Scan for the cell matching the given text and deliver its [X, Y] coordinate at center. 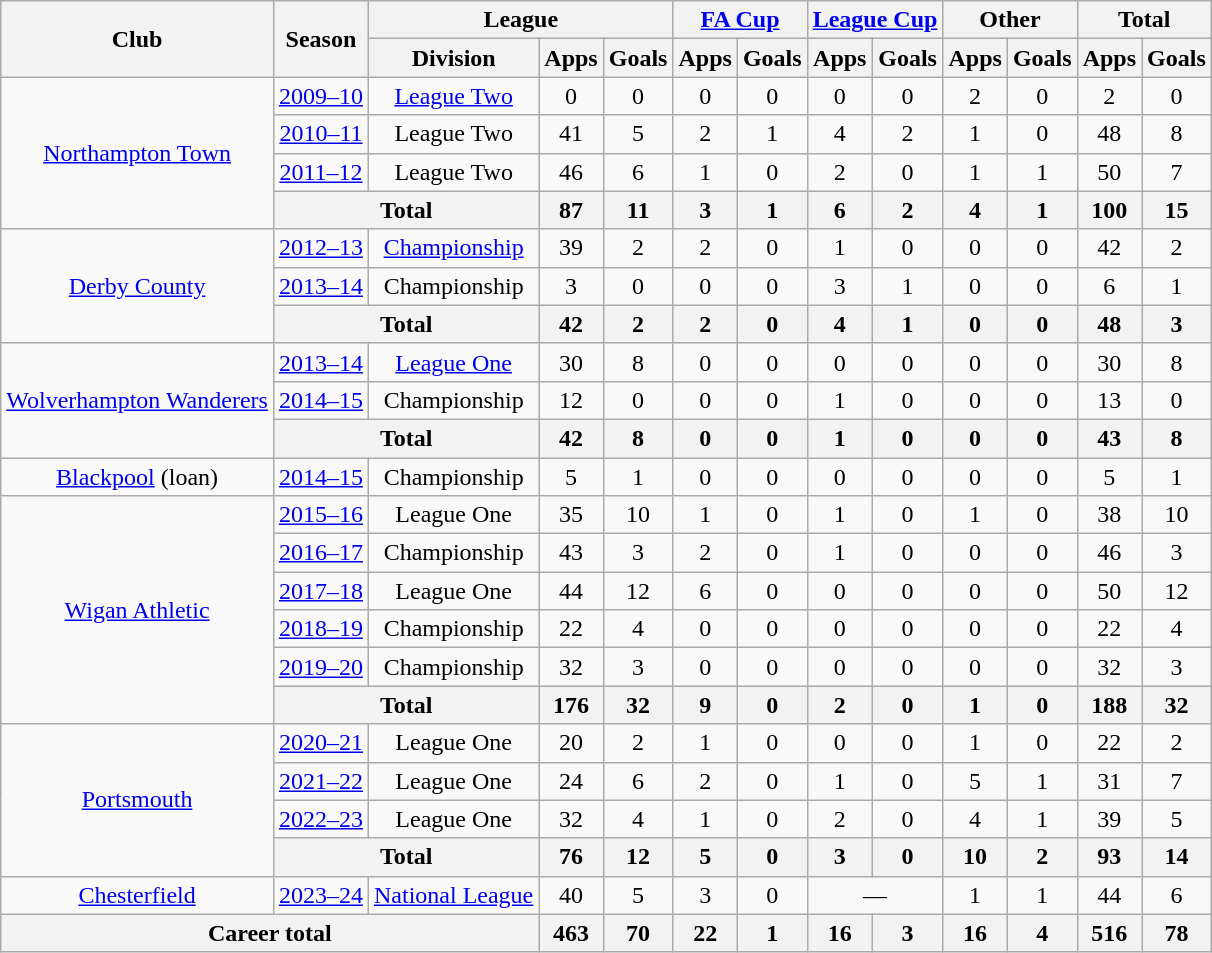
2020–21 [320, 743]
— [875, 895]
2019–20 [320, 667]
176 [571, 705]
Derby County [138, 286]
2009–10 [320, 96]
9 [705, 705]
20 [571, 743]
Season [320, 39]
13 [1109, 400]
Wigan Athletic [138, 610]
2017–18 [320, 591]
38 [1109, 515]
2022–23 [320, 819]
Club [138, 39]
FA Cup [740, 20]
76 [571, 857]
League Cup [875, 20]
11 [638, 210]
100 [1109, 210]
Division [453, 58]
2010–11 [320, 134]
Career total [270, 933]
15 [1177, 210]
2021–22 [320, 781]
463 [571, 933]
Northampton Town [138, 153]
2012–13 [320, 248]
Chesterfield [138, 895]
70 [638, 933]
41 [571, 134]
14 [1177, 857]
31 [1109, 781]
Wolverhampton Wanderers [138, 400]
Blackpool (loan) [138, 477]
35 [571, 515]
Portsmouth [138, 800]
Other [1010, 20]
2015–16 [320, 515]
40 [571, 895]
516 [1109, 933]
78 [1177, 933]
National League [453, 895]
87 [571, 210]
24 [571, 781]
2011–12 [320, 172]
League [520, 20]
2016–17 [320, 553]
2023–24 [320, 895]
188 [1109, 705]
93 [1109, 857]
2018–19 [320, 629]
